Scan for the cell matching the given text and deliver its [x, y] coordinate at center. 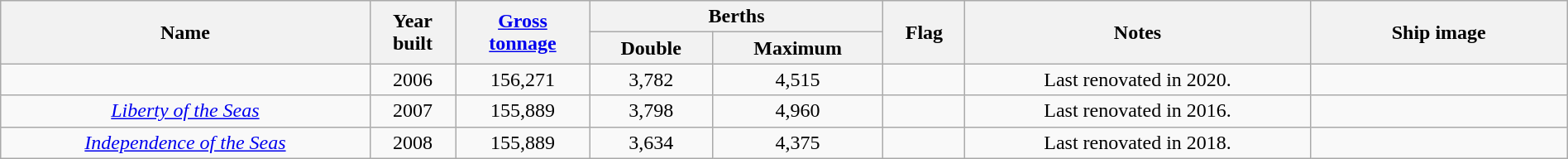
3,634 [651, 142]
Last renovated in 2016. [1138, 111]
4,960 [797, 111]
Name [185, 32]
4,515 [797, 79]
Double [651, 48]
2006 [413, 79]
4,375 [797, 142]
Notes [1138, 32]
Ship image [1439, 32]
3,782 [651, 79]
Liberty of the Seas [185, 111]
Last renovated in 2018. [1138, 142]
2007 [413, 111]
Maximum [797, 48]
Independence of the Seas [185, 142]
156,271 [523, 79]
Berths [736, 17]
Yearbuilt [413, 32]
Grosstonnage [523, 32]
3,798 [651, 111]
Last renovated in 2020. [1138, 79]
2008 [413, 142]
Flag [925, 32]
